Search for the cell housing the specified text and yield its [x, y] center coordinate. 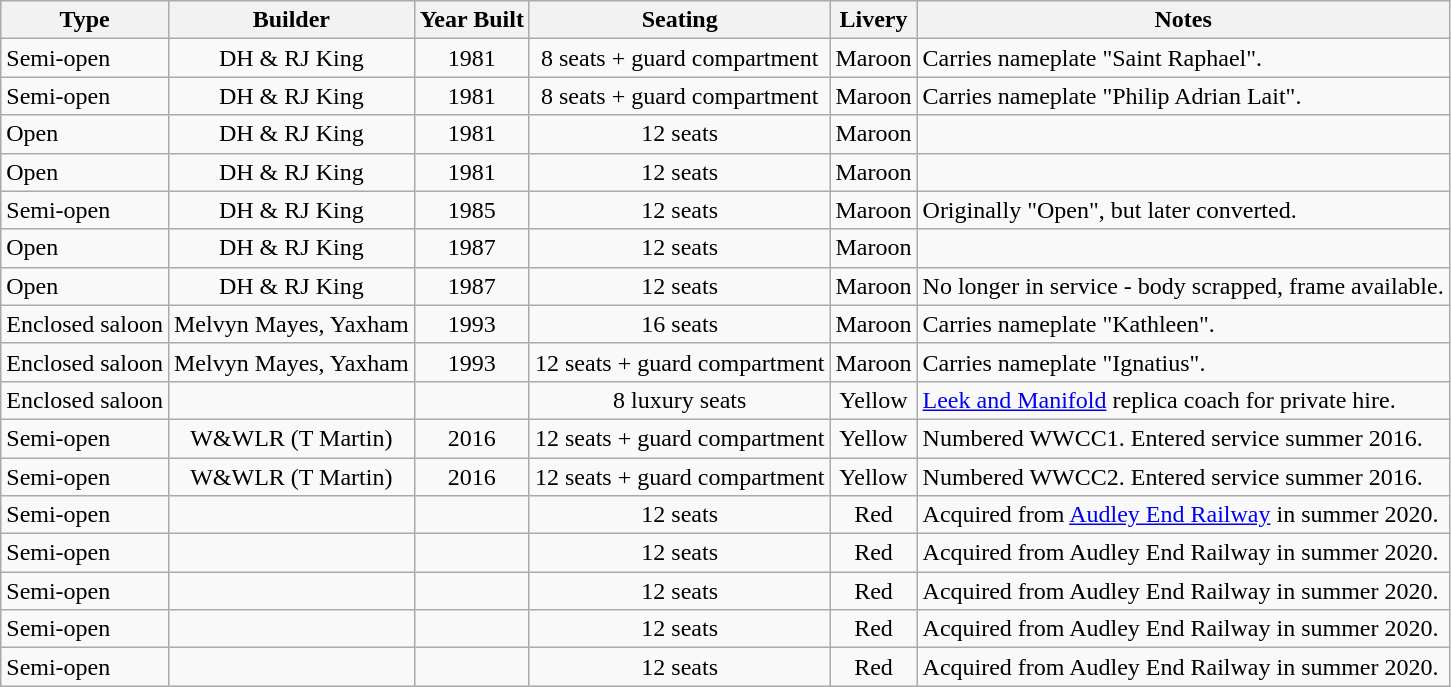
16 seats [680, 324]
Carries nameplate "Saint Raphael". [1183, 58]
Type [85, 20]
Numbered WWCC2. Entered service summer 2016. [1183, 477]
Notes [1183, 20]
Livery [874, 20]
1985 [472, 210]
Carries nameplate "Philip Adrian Lait". [1183, 96]
Year Built [472, 20]
Seating [680, 20]
Originally "Open", but later converted. [1183, 210]
Builder [291, 20]
8 luxury seats [680, 400]
Numbered WWCC1. Entered service summer 2016. [1183, 438]
Carries nameplate "Ignatius". [1183, 362]
Leek and Manifold replica coach for private hire. [1183, 400]
No longer in service - body scrapped, frame available. [1183, 286]
Carries nameplate "Kathleen". [1183, 324]
